Capture the cell that displays the provided text and extract its [X, Y] central coordinate. 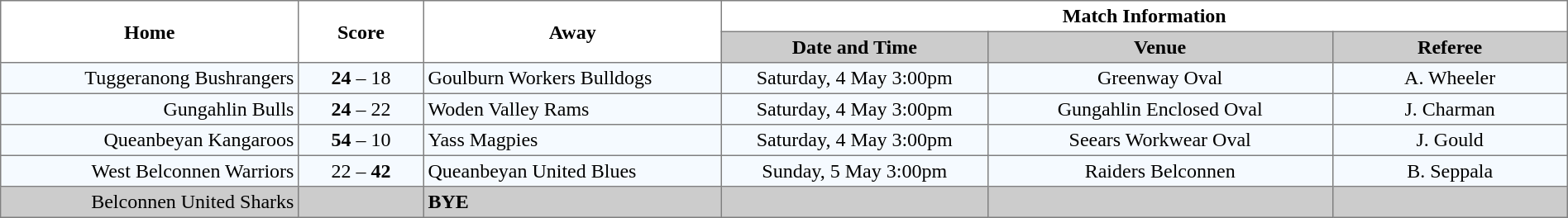
Belconnen United Sharks [150, 202]
Greenway Oval [1159, 78]
Tuggeranong Bushrangers [150, 78]
Score [361, 31]
54 – 10 [361, 140]
Queanbeyan United Blues [572, 171]
Venue [1159, 47]
Date and Time [854, 47]
A. Wheeler [1450, 78]
24 – 22 [361, 109]
Seears Workwear Oval [1159, 140]
J. Gould [1450, 140]
Yass Magpies [572, 140]
Referee [1450, 47]
Match Information [1145, 17]
Gungahlin Enclosed Oval [1159, 109]
Raiders Belconnen [1159, 171]
West Belconnen Warriors [150, 171]
Sunday, 5 May 3:00pm [854, 171]
J. Charman [1450, 109]
22 – 42 [361, 171]
Woden Valley Rams [572, 109]
Queanbeyan Kangaroos [150, 140]
B. Seppala [1450, 171]
Goulburn Workers Bulldogs [572, 78]
Home [150, 31]
24 – 18 [361, 78]
Gungahlin Bulls [150, 109]
Away [572, 31]
BYE [572, 202]
